Find where the given text appears and provide that cell's center as [x, y] coordinate. 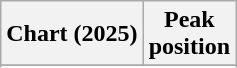
Chart (2025) [72, 34]
Peakposition [189, 34]
